Pinpoint the cell where the given text exists, returning its (x, y) midpoint coordinate. 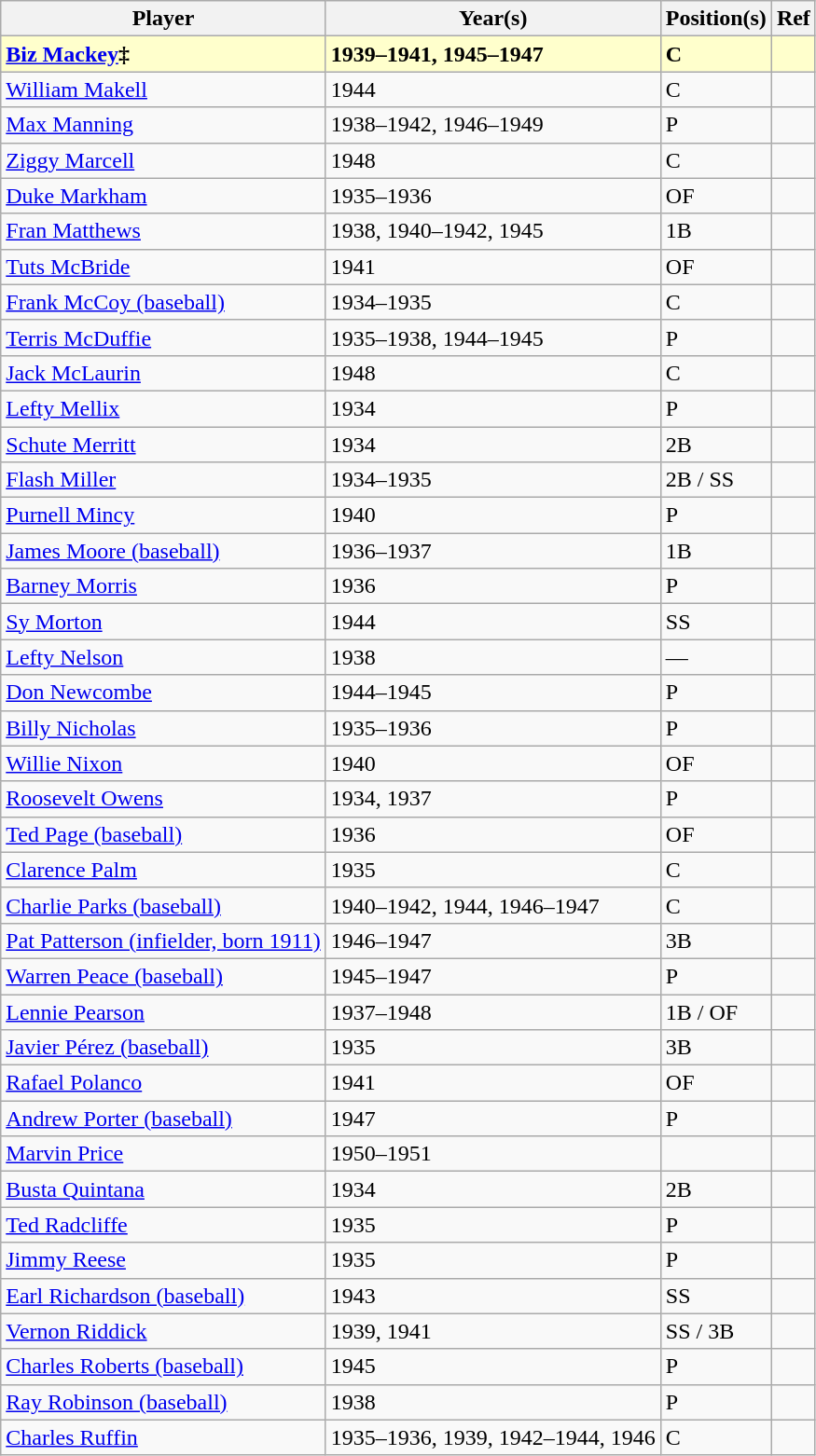
1944–1945 (492, 693)
1947 (492, 1119)
Max Manning (163, 125)
Sy Morton (163, 622)
Charles Roberts (baseball) (163, 1367)
Earl Richardson (baseball) (163, 1296)
Tuts McBride (163, 267)
Terris McDuffie (163, 337)
Duke Markham (163, 196)
1939, 1941 (492, 1331)
Ref (793, 19)
Schute Merritt (163, 445)
1938, 1940–1942, 1945 (492, 231)
Lefty Nelson (163, 657)
Charlie Parks (baseball) (163, 905)
Player (163, 19)
Roosevelt Owens (163, 799)
1946–1947 (492, 941)
Clarence Palm (163, 870)
Purnell Mincy (163, 515)
1935–1936, 1939, 1942–1944, 1946 (492, 1437)
Rafael Polanco (163, 1083)
Lefty Mellix (163, 408)
Javier Pérez (baseball) (163, 1048)
Fran Matthews (163, 231)
Billy Nicholas (163, 728)
1936–1937 (492, 551)
Jimmy Reese (163, 1260)
Andrew Porter (baseball) (163, 1119)
Vernon Riddick (163, 1331)
1943 (492, 1296)
1939–1941, 1945–1947 (492, 54)
Charles Ruffin (163, 1437)
— (716, 657)
Barney Morris (163, 586)
James Moore (baseball) (163, 551)
Don Newcombe (163, 693)
Jack McLaurin (163, 373)
Flash Miller (163, 480)
1935–1938, 1944–1945 (492, 337)
1938–1942, 1946–1949 (492, 125)
Frank McCoy (baseball) (163, 302)
Marvin Price (163, 1154)
1950–1951 (492, 1154)
1934, 1937 (492, 799)
Year(s) (492, 19)
2B / SS (716, 480)
SS / 3B (716, 1331)
Ray Robinson (baseball) (163, 1402)
Lennie Pearson (163, 1011)
1940–1942, 1944, 1946–1947 (492, 905)
1945–1947 (492, 976)
Ted Page (baseball) (163, 834)
Biz Mackey‡ (163, 54)
1B / OF (716, 1011)
1937–1948 (492, 1011)
William Makell (163, 89)
Busta Quintana (163, 1189)
Ted Radcliffe (163, 1225)
1945 (492, 1367)
Position(s) (716, 19)
Ziggy Marcell (163, 160)
Willie Nixon (163, 763)
Pat Patterson (infielder, born 1911) (163, 941)
Warren Peace (baseball) (163, 976)
